Extract the (X, Y) coordinate from the center of the cell holding the provided text.  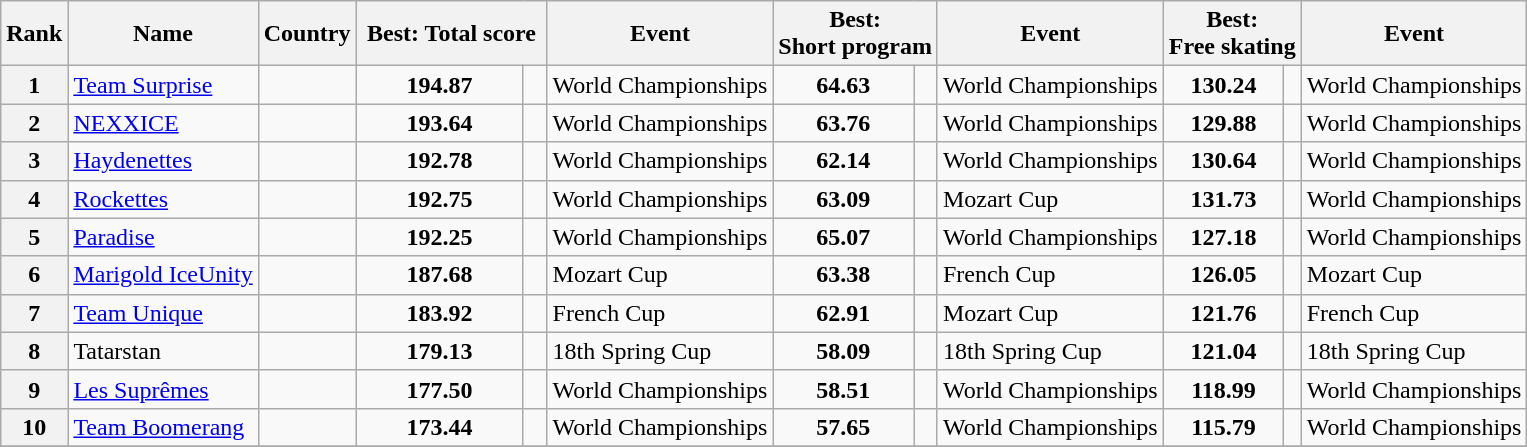
Name (163, 34)
Rank (34, 34)
130.64 (1224, 161)
9 (34, 389)
Best: Short program (856, 34)
126.05 (1224, 275)
Country (307, 34)
65.07 (844, 237)
Tatarstan (163, 351)
Paradise (163, 237)
2 (34, 123)
62.14 (844, 161)
6 (34, 275)
129.88 (1224, 123)
192.75 (440, 199)
Marigold IceUnity (163, 275)
179.13 (440, 351)
64.63 (844, 85)
4 (34, 199)
115.79 (1224, 427)
58.51 (844, 389)
3 (34, 161)
192.25 (440, 237)
62.91 (844, 313)
63.76 (844, 123)
177.50 (440, 389)
63.09 (844, 199)
121.76 (1224, 313)
187.68 (440, 275)
Les Suprêmes (163, 389)
Rockettes (163, 199)
192.78 (440, 161)
194.87 (440, 85)
1 (34, 85)
57.65 (844, 427)
121.04 (1224, 351)
193.64 (440, 123)
NEXXICE (163, 123)
131.73 (1224, 199)
7 (34, 313)
63.38 (844, 275)
130.24 (1224, 85)
Best: Free skating (1232, 34)
58.09 (844, 351)
173.44 (440, 427)
10 (34, 427)
Best: Total score (452, 34)
Team Surprise (163, 85)
8 (34, 351)
127.18 (1224, 237)
118.99 (1224, 389)
Team Unique (163, 313)
Team Boomerang (163, 427)
183.92 (440, 313)
5 (34, 237)
Haydenettes (163, 161)
